Locate the cell with the specified text and output its [X, Y] center coordinate. 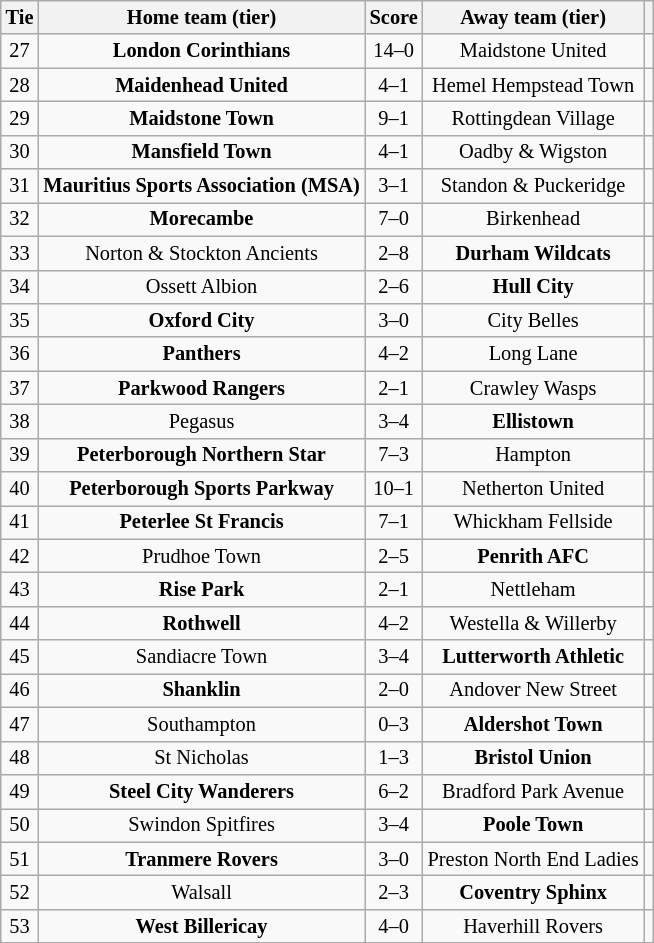
43 [20, 589]
Peterlee St Francis [201, 522]
Ellistown [534, 421]
Tie [20, 17]
7–1 [394, 522]
Hemel Hempstead Town [534, 85]
Rothwell [201, 623]
7–3 [394, 455]
6–2 [394, 791]
Sandiacre Town [201, 657]
Preston North End Ladies [534, 859]
14–0 [394, 51]
Netherton United [534, 489]
41 [20, 522]
44 [20, 623]
2–6 [394, 287]
Southampton [201, 724]
Maidstone United [534, 51]
Bristol Union [534, 758]
Ossett Albion [201, 287]
Norton & Stockton Ancients [201, 253]
1–3 [394, 758]
39 [20, 455]
31 [20, 186]
3–1 [394, 186]
Birkenhead [534, 219]
Panthers [201, 354]
42 [20, 556]
53 [20, 926]
34 [20, 287]
Mansfield Town [201, 152]
38 [20, 421]
Morecambe [201, 219]
Crawley Wasps [534, 388]
33 [20, 253]
37 [20, 388]
2–3 [394, 892]
Standon & Puckeridge [534, 186]
10–1 [394, 489]
7–0 [394, 219]
Coventry Sphinx [534, 892]
47 [20, 724]
Aldershot Town [534, 724]
Maidenhead United [201, 85]
48 [20, 758]
Mauritius Sports Association (MSA) [201, 186]
0–3 [394, 724]
City Belles [534, 320]
30 [20, 152]
28 [20, 85]
40 [20, 489]
Hampton [534, 455]
27 [20, 51]
Poole Town [534, 825]
Bradford Park Avenue [534, 791]
Parkwood Rangers [201, 388]
9–1 [394, 118]
Prudhoe Town [201, 556]
51 [20, 859]
Long Lane [534, 354]
Westella & Willerby [534, 623]
4–0 [394, 926]
50 [20, 825]
Lutterworth Athletic [534, 657]
32 [20, 219]
Pegasus [201, 421]
Penrith AFC [534, 556]
Rottingdean Village [534, 118]
Peterborough Sports Parkway [201, 489]
45 [20, 657]
Walsall [201, 892]
52 [20, 892]
Swindon Spitfires [201, 825]
46 [20, 690]
Steel City Wanderers [201, 791]
Haverhill Rovers [534, 926]
St Nicholas [201, 758]
Tranmere Rovers [201, 859]
Shanklin [201, 690]
Nettleham [534, 589]
36 [20, 354]
Whickham Fellside [534, 522]
London Corinthians [201, 51]
Away team (tier) [534, 17]
Oxford City [201, 320]
Maidstone Town [201, 118]
Durham Wildcats [534, 253]
49 [20, 791]
2–5 [394, 556]
Peterborough Northern Star [201, 455]
Oadby & Wigston [534, 152]
35 [20, 320]
2–0 [394, 690]
2–8 [394, 253]
West Billericay [201, 926]
Hull City [534, 287]
Rise Park [201, 589]
Andover New Street [534, 690]
29 [20, 118]
Home team (tier) [201, 17]
Score [394, 17]
